Output the (x, y) coordinate of the center of the cell containing the given text.  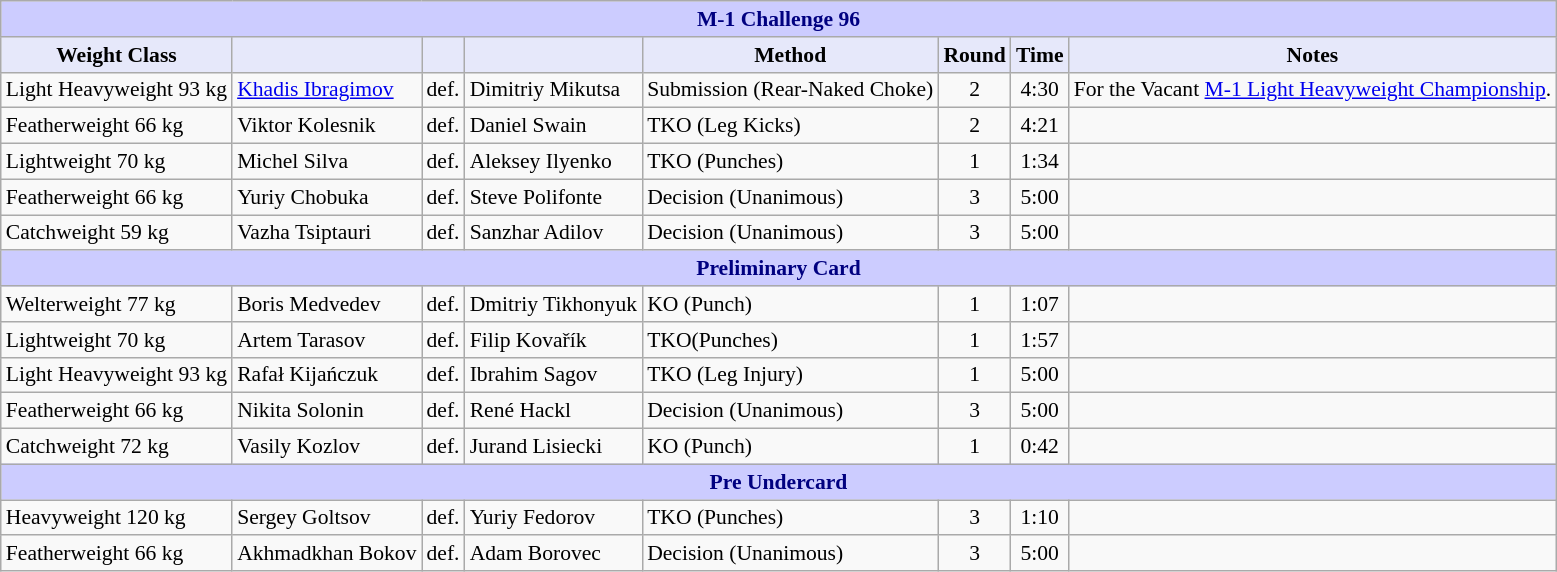
Rafał Kijańczuk (326, 375)
Akhmadkhan Bokov (326, 554)
TKO(Punches) (790, 340)
TKO (Leg Injury) (790, 375)
Daniel Swain (554, 126)
Round (974, 55)
For the Vacant M-1 Light Heavyweight Championship. (1313, 90)
Welterweight 77 kg (116, 304)
Yuriy Chobuka (326, 197)
M-1 Challenge 96 (778, 19)
Catchweight 72 kg (116, 447)
Vazha Tsiptauri (326, 233)
Khadis Ibragimov (326, 90)
Catchweight 59 kg (116, 233)
Steve Polifonte (554, 197)
Pre Undercard (778, 482)
Aleksey Ilyenko (554, 162)
1:57 (1040, 340)
Notes (1313, 55)
Yuriy Fedorov (554, 518)
Time (1040, 55)
Sanzhar Adilov (554, 233)
René Hackl (554, 411)
Vasily Kozlov (326, 447)
Artem Tarasov (326, 340)
Boris Medvedev (326, 304)
Filip Kovařík (554, 340)
Sergey Goltsov (326, 518)
Method (790, 55)
Michel Silva (326, 162)
Jurand Lisiecki (554, 447)
1:34 (1040, 162)
1:10 (1040, 518)
4:21 (1040, 126)
4:30 (1040, 90)
Dmitriy Tikhonyuk (554, 304)
TKO (Leg Kicks) (790, 126)
Dimitriy Mikutsa (554, 90)
1:07 (1040, 304)
Adam Borovec (554, 554)
0:42 (1040, 447)
Viktor Kolesnik (326, 126)
Ibrahim Sagov (554, 375)
Weight Class (116, 55)
Preliminary Card (778, 269)
Submission (Rear-Naked Choke) (790, 90)
Heavyweight 120 kg (116, 518)
Nikita Solonin (326, 411)
